Locate the cell with the specified text and output its (X, Y) center coordinate. 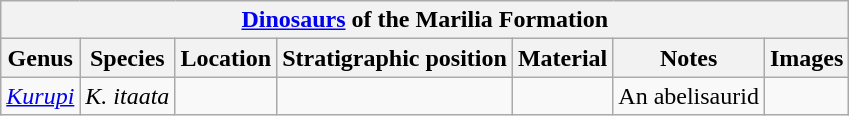
Genus (40, 58)
Images (806, 58)
Stratigraphic position (395, 58)
An abelisaurid (689, 96)
Notes (689, 58)
Dinosaurs of the Marilia Formation (425, 20)
Material (562, 58)
Kurupi (40, 96)
K. itaata (128, 96)
Species (128, 58)
Location (226, 58)
